Locate the cell with the specified text and output its (X, Y) center coordinate. 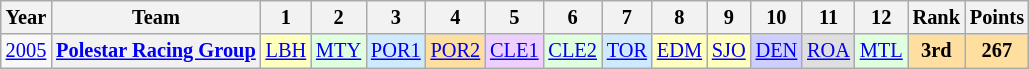
3rd (936, 51)
12 (882, 17)
8 (680, 17)
TOR (627, 51)
Points (997, 17)
10 (777, 17)
7 (627, 17)
DEN (777, 51)
MTL (882, 51)
POR2 (456, 51)
CLE1 (514, 51)
11 (828, 17)
1 (286, 17)
POR1 (396, 51)
2005 (26, 51)
9 (729, 17)
Polestar Racing Group (156, 51)
SJO (729, 51)
LBH (286, 51)
6 (572, 17)
ROA (828, 51)
Team (156, 17)
4 (456, 17)
2 (338, 17)
5 (514, 17)
Year (26, 17)
Rank (936, 17)
MTY (338, 51)
CLE2 (572, 51)
267 (997, 51)
EDM (680, 51)
3 (396, 17)
